Locate the cell with the specified text and output its [x, y] center coordinate. 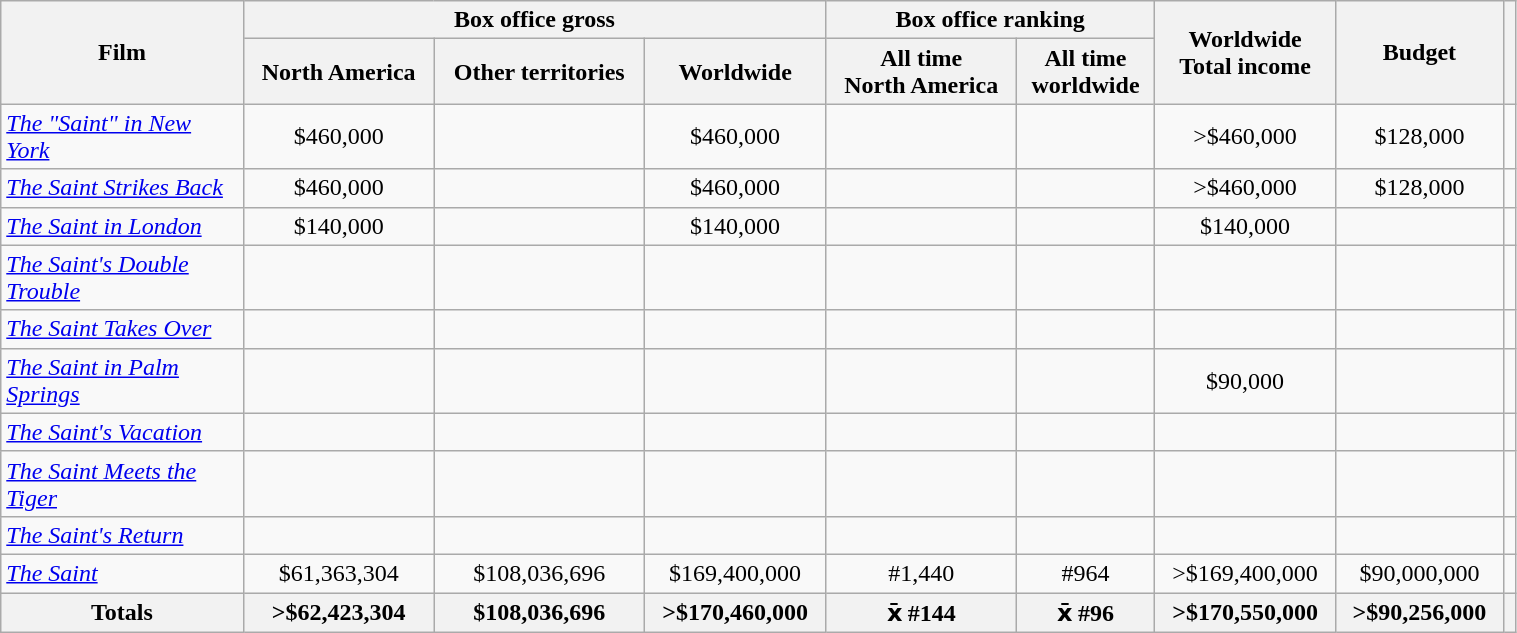
Worldwide [734, 72]
Other territories [539, 72]
The Saint [122, 573]
The Saint's Vacation [122, 432]
>$62,423,304 [338, 612]
x̄ #144 [922, 612]
North America [338, 72]
The "Saint" in New York [122, 136]
>$169,400,000 [1244, 573]
The Saint's Return [122, 535]
#964 [1086, 573]
#1,440 [922, 573]
The Saint in London [122, 226]
Film [122, 52]
Worldwide Total income [1244, 52]
>$90,256,000 [1420, 612]
>$170,460,000 [734, 612]
All time North America [922, 72]
The Saint's Double Trouble [122, 278]
$169,400,000 [734, 573]
The Saint Takes Over [122, 329]
The Saint in Palm Springs [122, 380]
All time worldwide [1086, 72]
The Saint Meets the Tiger [122, 484]
$90,000,000 [1420, 573]
Budget [1420, 52]
Totals [122, 612]
Box office ranking [990, 20]
The Saint Strikes Back [122, 188]
>$170,550,000 [1244, 612]
x̄ #96 [1086, 612]
$61,363,304 [338, 573]
$90,000 [1244, 380]
Box office gross [534, 20]
